Search for the cell housing the specified text and yield its [x, y] center coordinate. 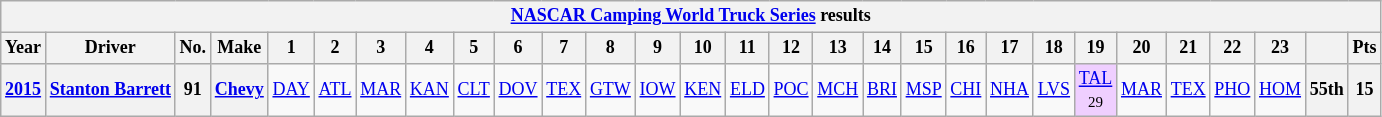
DOV [518, 90]
14 [882, 48]
GTW [611, 90]
18 [1054, 48]
20 [1142, 48]
19 [1095, 48]
KEN [703, 90]
KAN [430, 90]
No. [192, 48]
55th [1326, 90]
Stanton Barrett [110, 90]
3 [381, 48]
LVS [1054, 90]
MCH [838, 90]
Chevy [239, 90]
13 [838, 48]
Pts [1364, 48]
TAL29 [1095, 90]
10 [703, 48]
NASCAR Camping World Truck Series results [691, 16]
PHO [1232, 90]
BRI [882, 90]
Make [239, 48]
CLT [474, 90]
6 [518, 48]
22 [1232, 48]
2 [335, 48]
ELD [748, 90]
POC [791, 90]
NHA [1010, 90]
CHI [966, 90]
16 [966, 48]
21 [1188, 48]
5 [474, 48]
Driver [110, 48]
12 [791, 48]
8 [611, 48]
IOW [658, 90]
DAY [291, 90]
Year [24, 48]
HOM [1280, 90]
1 [291, 48]
9 [658, 48]
7 [564, 48]
91 [192, 90]
23 [1280, 48]
MSP [924, 90]
17 [1010, 48]
11 [748, 48]
ATL [335, 90]
2015 [24, 90]
4 [430, 48]
